Provide the [x, y] coordinate of the cell's center where the given text is located.  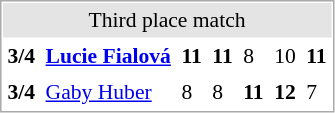
Lucie Fialová [108, 56]
10 [286, 56]
Gaby Huber [108, 92]
12 [286, 92]
7 [316, 92]
Third place match [167, 20]
